Scan for the cell matching the given text and deliver its [X, Y] coordinate at center. 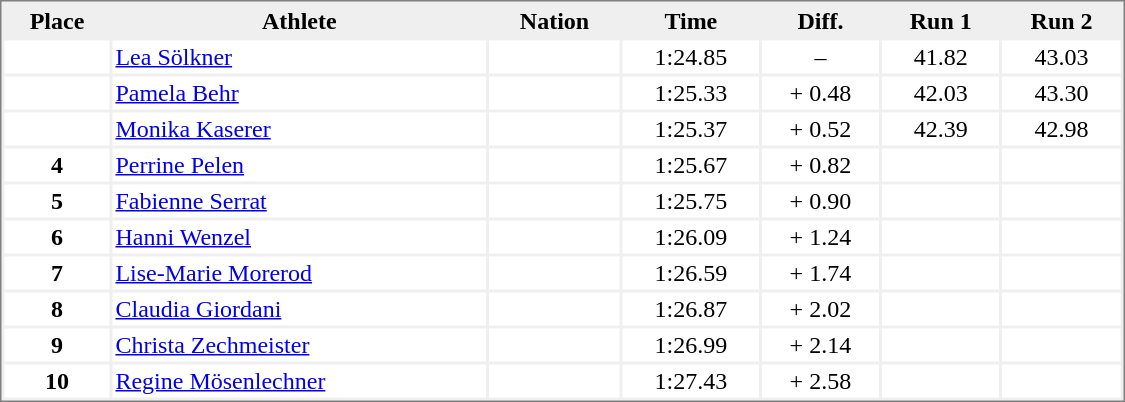
1:26.09 [691, 236]
42.98 [1062, 128]
Diff. [820, 20]
6 [56, 236]
Perrine Pelen [299, 164]
Fabienne Serrat [299, 200]
5 [56, 200]
41.82 [941, 56]
Place [56, 20]
4 [56, 164]
Monika Kaserer [299, 128]
42.39 [941, 128]
Time [691, 20]
10 [56, 380]
1:25.37 [691, 128]
Claudia Giordani [299, 308]
Lise-Marie Morerod [299, 272]
+ 1.74 [820, 272]
+ 0.52 [820, 128]
1:25.75 [691, 200]
8 [56, 308]
1:24.85 [691, 56]
Nation [554, 20]
Christa Zechmeister [299, 344]
– [820, 56]
+ 2.14 [820, 344]
1:26.59 [691, 272]
+ 0.90 [820, 200]
+ 0.82 [820, 164]
+ 2.02 [820, 308]
Run 1 [941, 20]
Pamela Behr [299, 92]
7 [56, 272]
1:25.33 [691, 92]
Run 2 [1062, 20]
+ 0.48 [820, 92]
43.03 [1062, 56]
Athlete [299, 20]
+ 2.58 [820, 380]
42.03 [941, 92]
Regine Mösenlechner [299, 380]
1:26.87 [691, 308]
1:27.43 [691, 380]
43.30 [1062, 92]
Lea Sölkner [299, 56]
+ 1.24 [820, 236]
9 [56, 344]
1:26.99 [691, 344]
Hanni Wenzel [299, 236]
1:25.67 [691, 164]
